Pinpoint the cell where the given text exists, returning its [x, y] midpoint coordinate. 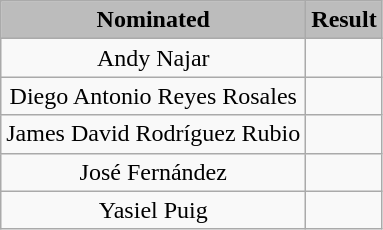
James David Rodríguez Rubio [154, 134]
Nominated [154, 20]
José Fernández [154, 172]
Diego Antonio Reyes Rosales [154, 96]
Result [344, 20]
Andy Najar [154, 58]
Yasiel Puig [154, 210]
